Extract the (X, Y) coordinate from the center of the cell holding the provided text.  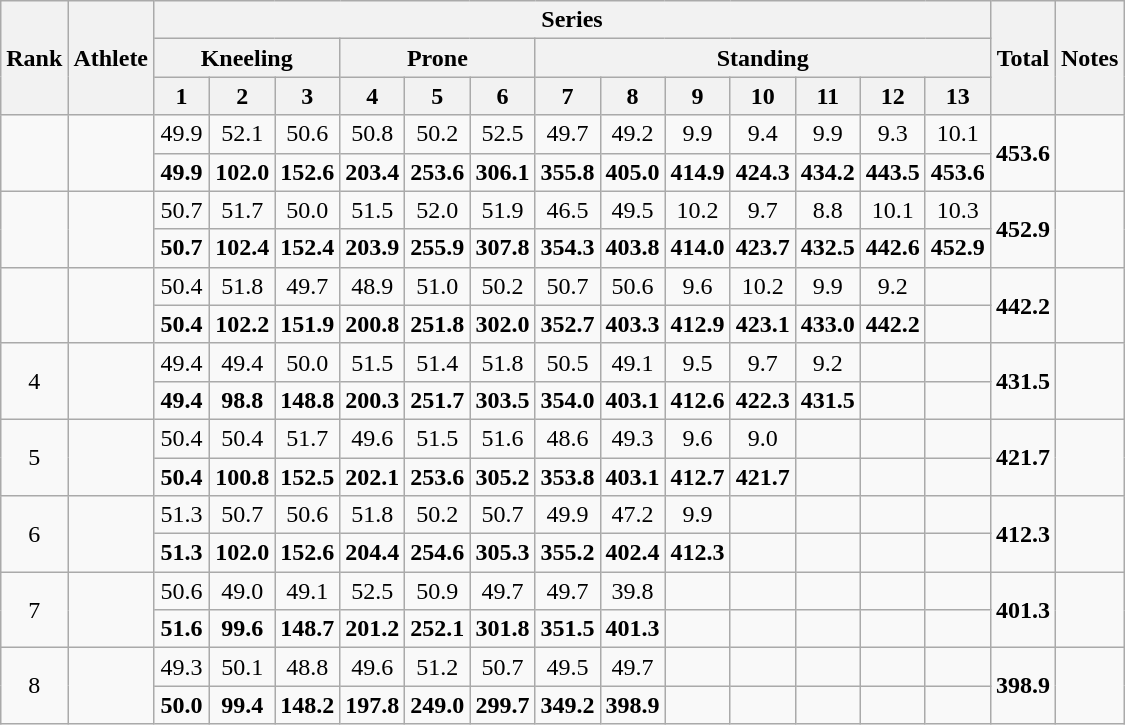
Rank (34, 58)
46.5 (568, 210)
13 (958, 96)
202.1 (372, 477)
414.9 (698, 172)
349.2 (568, 705)
50.5 (568, 362)
2 (242, 96)
9.0 (762, 438)
255.9 (438, 248)
39.8 (632, 591)
197.8 (372, 705)
12 (892, 96)
51.4 (438, 362)
414.0 (698, 248)
203.9 (372, 248)
52.1 (242, 134)
305.2 (502, 477)
Prone (438, 58)
151.9 (308, 324)
48.9 (372, 286)
99.6 (242, 629)
422.3 (762, 400)
299.7 (502, 705)
355.8 (568, 172)
47.2 (632, 515)
251.8 (438, 324)
11 (828, 96)
Athlete (111, 58)
10.3 (958, 210)
201.2 (372, 629)
200.3 (372, 400)
Total (1022, 58)
303.5 (502, 400)
412.7 (698, 477)
Kneeling (247, 58)
51.2 (438, 667)
353.8 (568, 477)
412.9 (698, 324)
102.2 (242, 324)
405.0 (632, 172)
307.8 (502, 248)
48.6 (568, 438)
252.1 (438, 629)
9 (698, 96)
Series (572, 20)
306.1 (502, 172)
442.6 (892, 248)
355.2 (568, 553)
412.6 (698, 400)
102.4 (242, 248)
49.2 (632, 134)
152.5 (308, 477)
98.8 (242, 400)
354.0 (568, 400)
351.5 (568, 629)
402.4 (632, 553)
3 (308, 96)
51.9 (502, 210)
305.3 (502, 553)
432.5 (828, 248)
10 (762, 96)
433.0 (828, 324)
1 (182, 96)
9.4 (762, 134)
Standing (762, 58)
301.8 (502, 629)
352.7 (568, 324)
9.5 (698, 362)
203.4 (372, 172)
424.3 (762, 172)
254.6 (438, 553)
251.7 (438, 400)
50.1 (242, 667)
204.4 (372, 553)
48.8 (308, 667)
148.2 (308, 705)
8.8 (828, 210)
148.7 (308, 629)
9.3 (892, 134)
148.8 (308, 400)
99.4 (242, 705)
50.8 (372, 134)
434.2 (828, 172)
302.0 (502, 324)
49.0 (242, 591)
423.7 (762, 248)
152.4 (308, 248)
Notes (1089, 58)
51.0 (438, 286)
354.3 (568, 248)
100.8 (242, 477)
200.8 (372, 324)
443.5 (892, 172)
423.1 (762, 324)
403.8 (632, 248)
403.3 (632, 324)
52.0 (438, 210)
249.0 (438, 705)
50.9 (438, 591)
